Return the [x, y] coordinate for the center point of the cell that contains the specified text.  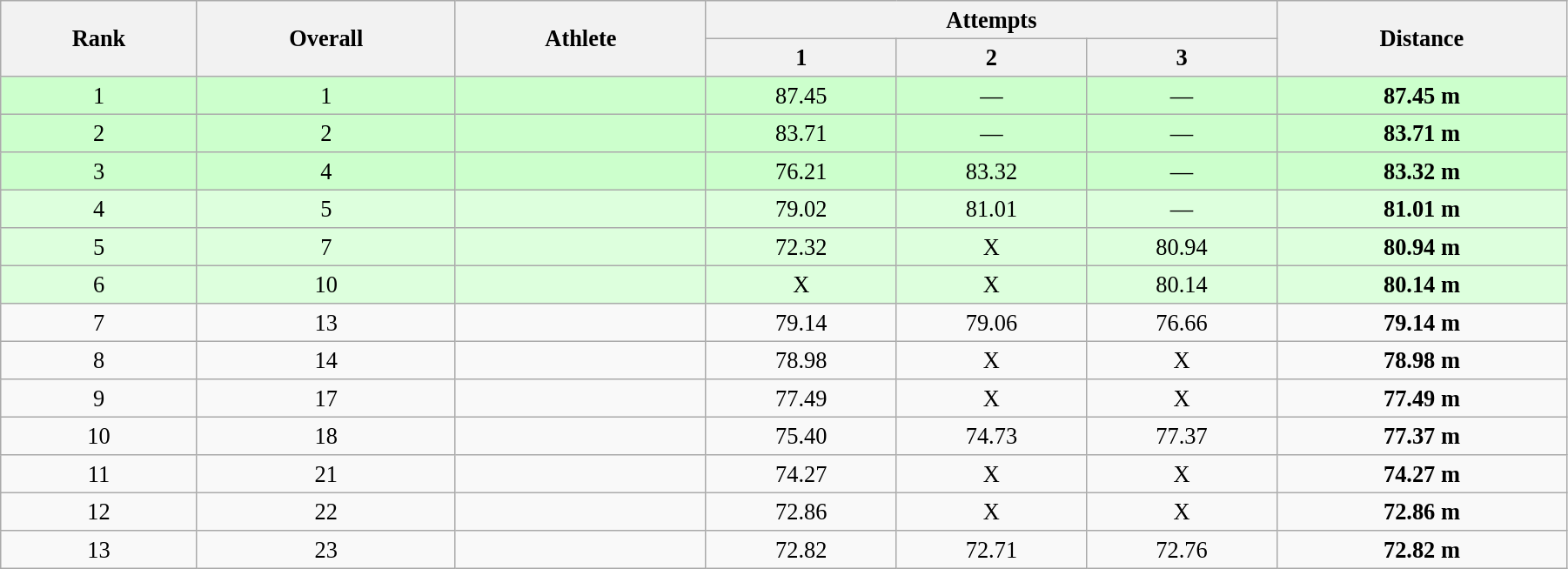
Attempts [991, 19]
80.14 m [1422, 284]
8 [99, 360]
87.45 m [1422, 95]
75.40 [801, 436]
12 [99, 512]
77.37 m [1422, 436]
77.49 [801, 398]
72.32 [801, 247]
74.27 [801, 474]
72.86 [801, 512]
80.94 m [1422, 247]
18 [325, 436]
83.71 m [1422, 133]
77.49 m [1422, 398]
72.71 [992, 550]
6 [99, 284]
72.82 [801, 550]
21 [325, 474]
80.94 [1182, 247]
83.32 [992, 171]
9 [99, 398]
79.14 m [1422, 323]
78.98 m [1422, 360]
79.06 [992, 323]
83.71 [801, 133]
77.37 [1182, 436]
Overall [325, 38]
74.73 [992, 436]
87.45 [801, 95]
Rank [99, 38]
23 [325, 550]
81.01 [992, 209]
17 [325, 398]
81.01 m [1422, 209]
72.76 [1182, 550]
22 [325, 512]
Distance [1422, 38]
11 [99, 474]
74.27 m [1422, 474]
79.02 [801, 209]
72.82 m [1422, 550]
78.98 [801, 360]
80.14 [1182, 284]
Athlete [580, 38]
83.32 m [1422, 171]
76.21 [801, 171]
14 [325, 360]
79.14 [801, 323]
76.66 [1182, 323]
72.86 m [1422, 512]
